Determine the (X, Y) coordinate at the center of the cell enclosing the given text.  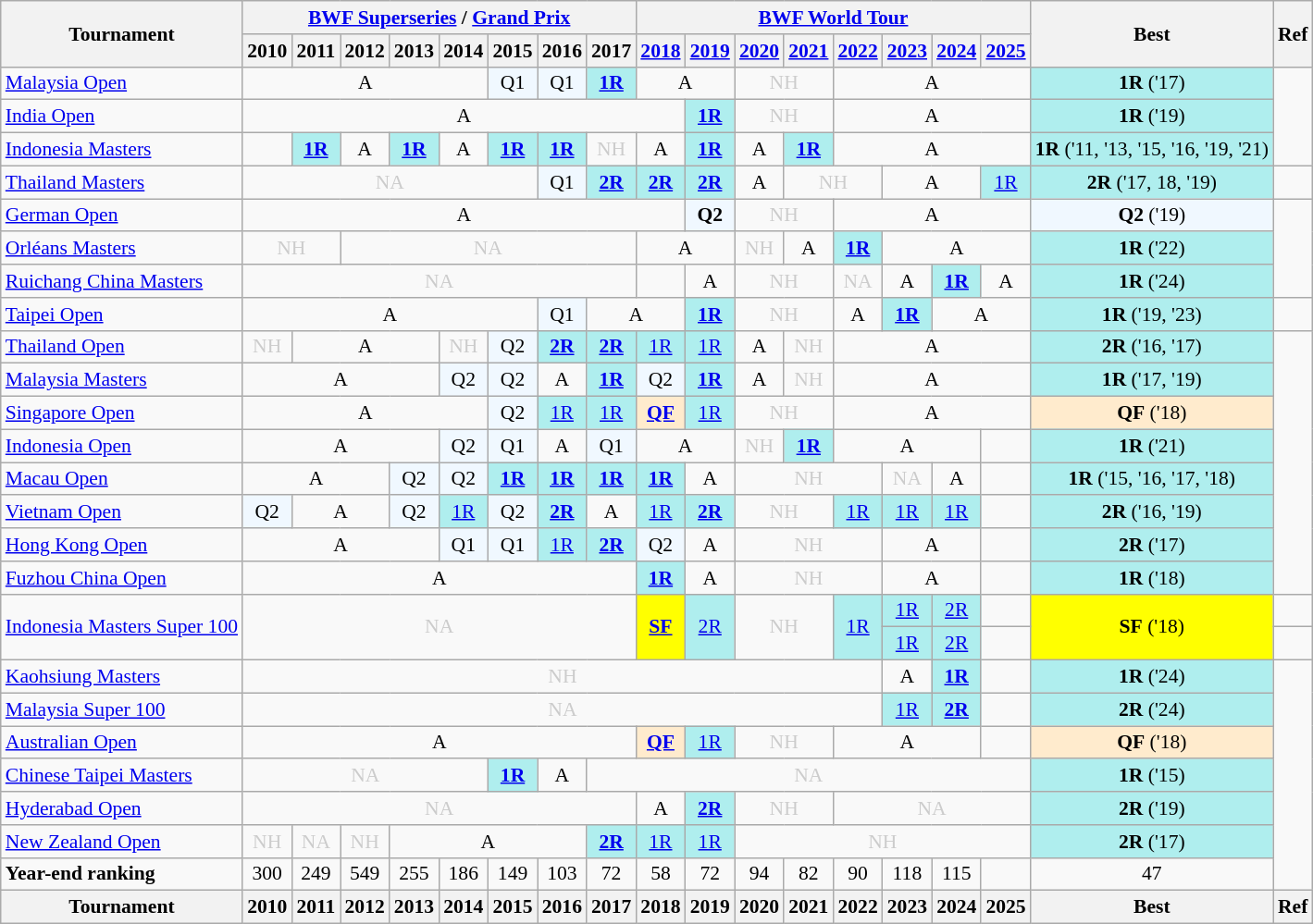
Malaysia Open (122, 83)
1R ('22) (1152, 249)
249 (316, 874)
82 (809, 874)
SF ('18) (1152, 627)
90 (857, 874)
2R ('16, '17) (1152, 347)
1R ('21) (1152, 446)
India Open (122, 117)
1R ('18) (1152, 578)
Thailand Masters (122, 182)
New Zealand Open (122, 842)
1R ('15) (1152, 776)
47 (1152, 874)
Malaysia Masters (122, 380)
Indonesia Masters Super 100 (122, 627)
255 (415, 874)
Hong Kong Open (122, 545)
Thailand Open (122, 347)
Q2 ('19) (1152, 216)
1R ('19) (1152, 117)
Chinese Taipei Masters (122, 776)
300 (266, 874)
103 (563, 874)
Taipei Open (122, 314)
2R ('17, 18, '19) (1152, 182)
Singapore Open (122, 413)
1R ('11, '13, '15, '16, '19, '21) (1152, 150)
Orléans Masters (122, 249)
German Open (122, 216)
Australian Open (122, 743)
1R ('17, '19) (1152, 380)
2R ('19) (1152, 808)
Vietnam Open (122, 512)
SF (661, 627)
58 (661, 874)
1R ('15, '16, '17, '18) (1152, 479)
2R ('24) (1152, 709)
118 (907, 874)
115 (957, 874)
186 (463, 874)
Hyderabad Open (122, 808)
Fuzhou China Open (122, 578)
1R ('19, '23) (1152, 314)
2R ('16, '19) (1152, 512)
1R ('17) (1152, 83)
Indonesia Masters (122, 150)
549 (365, 874)
Macau Open (122, 479)
Indonesia Open (122, 446)
BWF Superseries / Grand Prix (439, 18)
BWF World Tour (833, 18)
94 (759, 874)
Malaysia Super 100 (122, 709)
Kaohsiung Masters (122, 677)
149 (513, 874)
Ruichang China Masters (122, 281)
Year-end ranking (122, 874)
